Output the [x, y] coordinate of the center of the cell containing the given text.  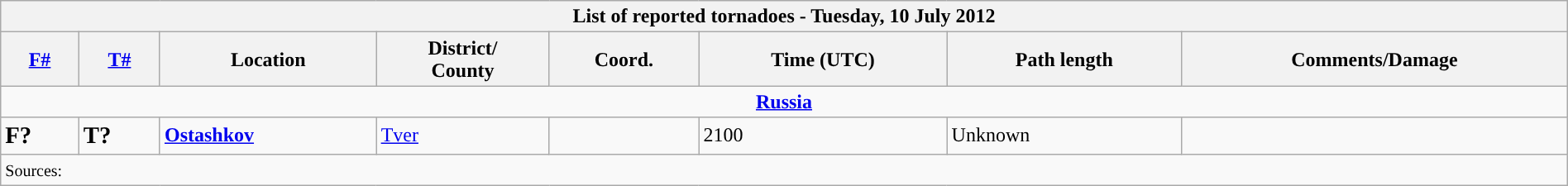
T? [119, 136]
Coord. [624, 60]
District/County [463, 60]
List of reported tornadoes - Tuesday, 10 July 2012 [784, 17]
Sources: [784, 169]
Time (UTC) [823, 60]
Path length [1064, 60]
Unknown [1064, 136]
Russia [784, 102]
T# [119, 60]
Comments/Damage [1374, 60]
2100 [823, 136]
F? [40, 136]
Ostashkov [268, 136]
F# [40, 60]
Location [268, 60]
Tver [463, 136]
